For the text-containing cell, return its midpoint in (X, Y) coordinate format. 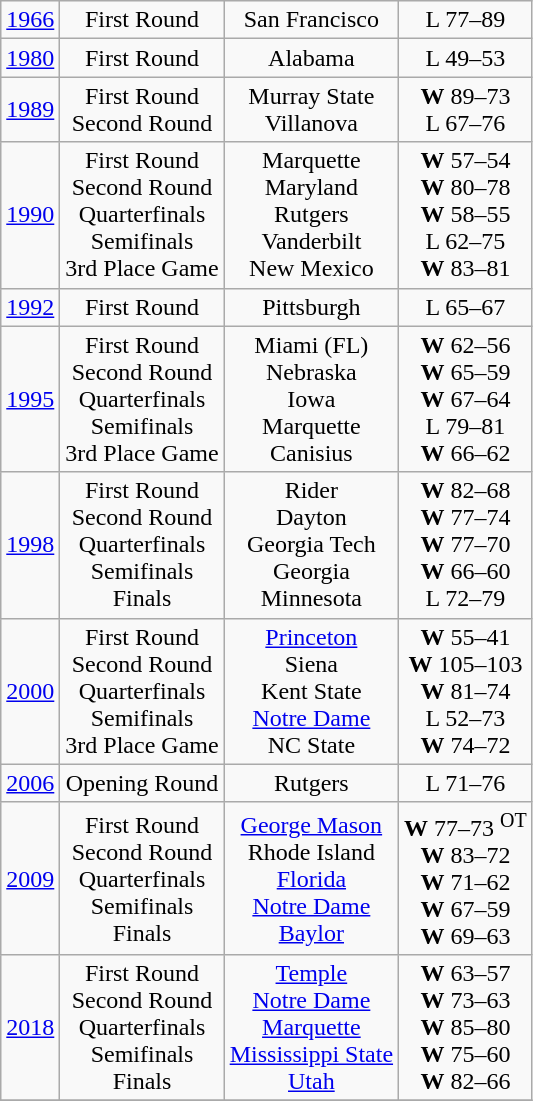
L 77–89 (466, 20)
W 63–57W 73–63W 85–80W 75–60 W 82–66 (466, 1028)
1989 (30, 110)
RiderDaytonGeorgia TechGeorgiaMinnesota (311, 545)
2018 (30, 1028)
W 77–73 OTW 83–72W 71–62W 67–59W 69–63 (466, 878)
L 65–67 (466, 307)
L 49–53 (466, 58)
1990 (30, 215)
2006 (30, 783)
1966 (30, 20)
MarquetteMarylandRutgersVanderbiltNew Mexico (311, 215)
W 89–73L 67–76 (466, 110)
Rutgers (311, 783)
Alabama (311, 58)
2000 (30, 691)
Murray StateVillanova (311, 110)
2009 (30, 878)
1992 (30, 307)
PrincetonSienaKent StateNotre DameNC State (311, 691)
TempleNotre DameMarquetteMississippi StateUtah (311, 1028)
W 82–68W 77–74W 77–70W 66–60L 72–79 (466, 545)
W 57–54W 80–78W 58–55L 62–75W 83–81 (466, 215)
1980 (30, 58)
1998 (30, 545)
Pittsburgh (311, 307)
Miami (FL)NebraskaIowaMarquetteCanisius (311, 399)
First RoundSecond Round (142, 110)
W 55–41W 105–103W 81–74L 52–73W 74–72 (466, 691)
L 71–76 (466, 783)
San Francisco (311, 20)
W 62–56W 65–59W 67–64L 79–81W 66–62 (466, 399)
George MasonRhode IslandFloridaNotre DameBaylor (311, 878)
1995 (30, 399)
Opening Round (142, 783)
